Scan for the cell matching the given text and deliver its [x, y] coordinate at center. 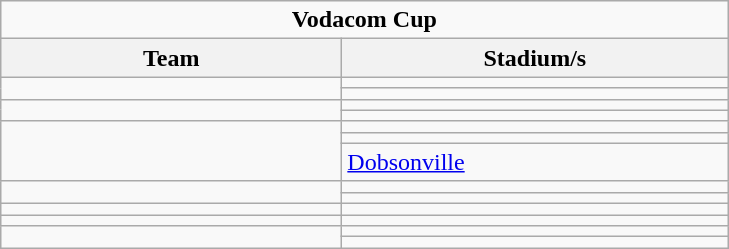
Stadium/s [535, 58]
Vodacom Cup [364, 20]
Dobsonville [535, 162]
Team [172, 58]
